Provide the [x, y] coordinate of the cell's center where the given text is located.  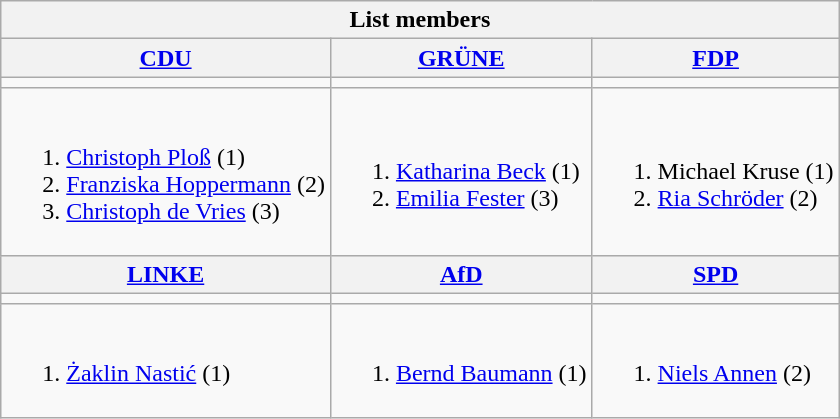
FDP [716, 58]
CDU [166, 58]
GRÜNE [461, 58]
Niels Annen (2) [716, 360]
List members [420, 20]
Żaklin Nastić (1) [166, 360]
Christoph Ploß (1)Franziska Hoppermann (2)Christoph de Vries (3) [166, 172]
Katharina Beck (1)Emilia Fester (3) [461, 172]
AfD [461, 274]
LINKE [166, 274]
Bernd Baumann (1) [461, 360]
SPD [716, 274]
Michael Kruse (1)Ria Schröder (2) [716, 172]
